Return the (x, y) coordinate for the center point of the cell that contains the specified text.  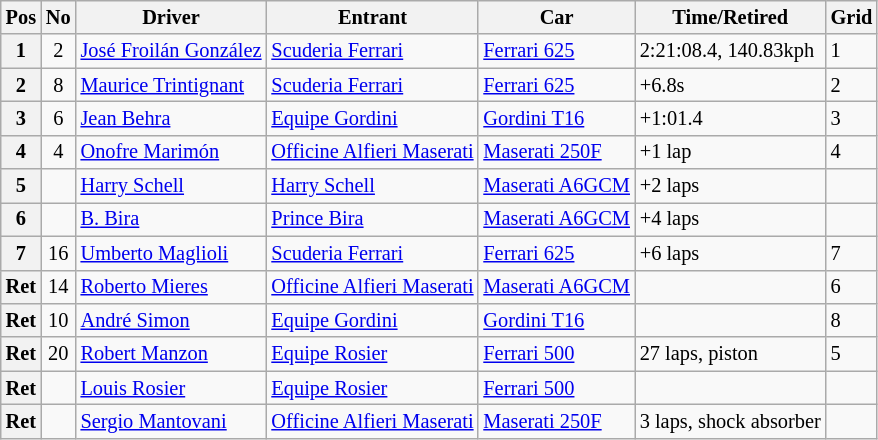
14 (58, 287)
Grid (852, 17)
Roberto Mieres (172, 287)
Umberto Maglioli (172, 253)
No (58, 17)
+1 lap (730, 152)
Driver (172, 17)
B. Bira (172, 219)
10 (58, 320)
Entrant (372, 17)
Car (556, 17)
José Froilán González (172, 51)
Maurice Trintignant (172, 85)
20 (58, 354)
Time/Retired (730, 17)
27 laps, piston (730, 354)
André Simon (172, 320)
+6.8s (730, 85)
3 laps, shock absorber (730, 421)
Prince Bira (372, 219)
Sergio Mantovani (172, 421)
Robert Manzon (172, 354)
+2 laps (730, 186)
16 (58, 253)
Onofre Marimón (172, 152)
Pos (21, 17)
+1:01.4 (730, 118)
Louis Rosier (172, 388)
+6 laps (730, 253)
Jean Behra (172, 118)
2:21:08.4, 140.83kph (730, 51)
+4 laps (730, 219)
